Identify which cell holds the provided text, then report its (X, Y) central coordinate. 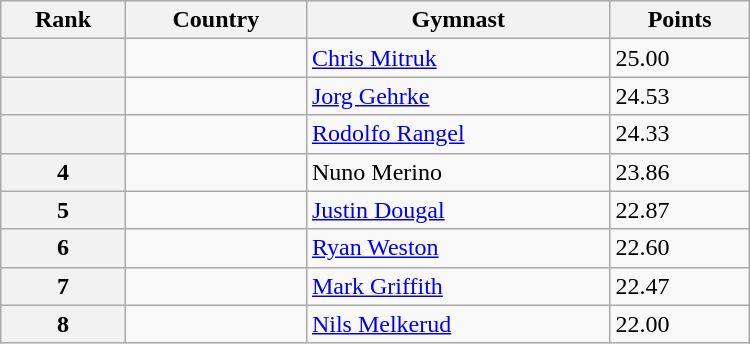
Country (216, 20)
Chris Mitruk (458, 58)
24.33 (680, 134)
23.86 (680, 172)
7 (63, 286)
Justin Dougal (458, 210)
25.00 (680, 58)
5 (63, 210)
6 (63, 248)
Ryan Weston (458, 248)
8 (63, 324)
Rodolfo Rangel (458, 134)
Points (680, 20)
22.87 (680, 210)
22.47 (680, 286)
22.00 (680, 324)
Rank (63, 20)
Nils Melkerud (458, 324)
4 (63, 172)
Nuno Merino (458, 172)
22.60 (680, 248)
Jorg Gehrke (458, 96)
Gymnast (458, 20)
Mark Griffith (458, 286)
24.53 (680, 96)
